Identify which cell holds the provided text, then report its [X, Y] central coordinate. 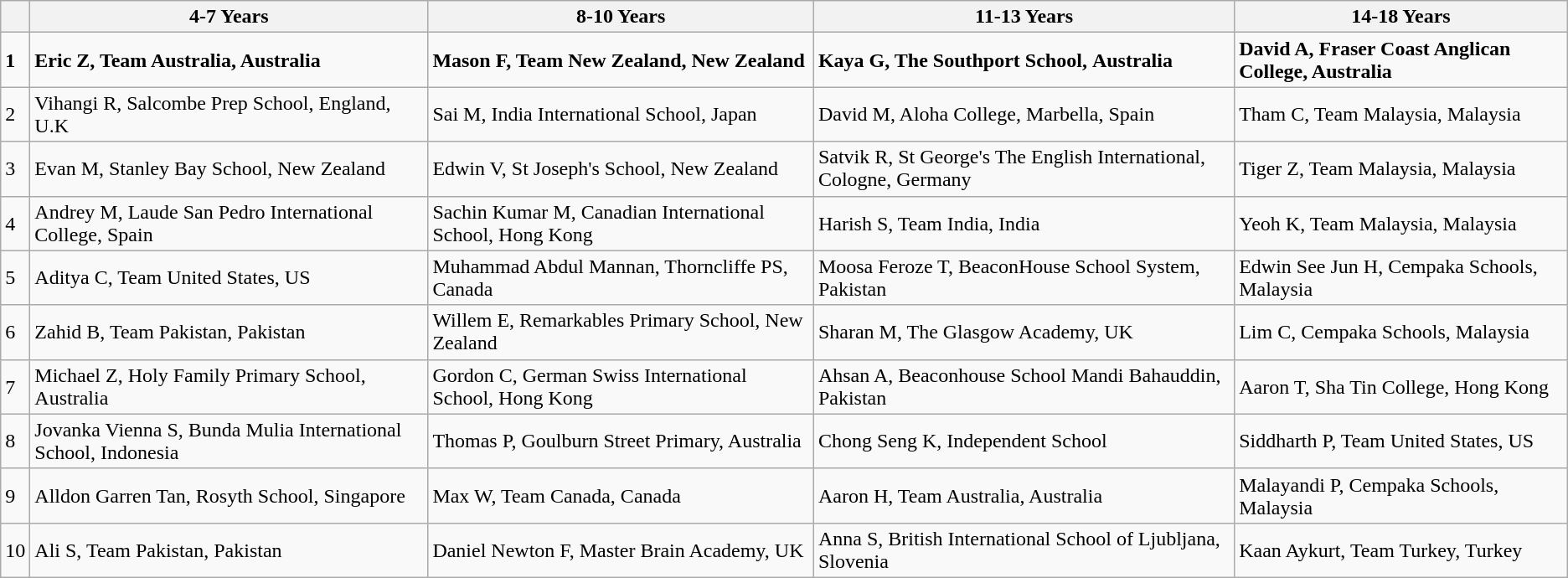
Gordon C, German Swiss International School, Hong Kong [622, 387]
8-10 Years [622, 17]
Anna S, British International School of Ljubljana, Slovenia [1024, 550]
Sachin Kumar M, Canadian International School, Hong Kong [622, 223]
Mason F, Team New Zealand, New Zealand [622, 60]
Zahid B, Team Pakistan, Pakistan [230, 332]
7 [15, 387]
Siddharth P, Team United States, US [1401, 441]
Kaan Aykurt, Team Turkey, Turkey [1401, 550]
Harish S, Team India, India [1024, 223]
Michael Z, Holy Family Primary School, Australia [230, 387]
Sharan M, The Glasgow Academy, UK [1024, 332]
Yeoh K, Team Malaysia, Malaysia [1401, 223]
8 [15, 441]
1 [15, 60]
11-13 Years [1024, 17]
9 [15, 496]
Moosa Feroze T, BeaconHouse School System, Pakistan [1024, 278]
Edwin V, St Joseph's School, New Zealand [622, 169]
Willem E, Remarkables Primary School, New Zealand [622, 332]
2 [15, 114]
Kaya G, The Southport School, Australia [1024, 60]
Alldon Garren Tan, Rosyth School, Singapore [230, 496]
Tiger Z, Team Malaysia, Malaysia [1401, 169]
Edwin See Jun H, Cempaka Schools, Malaysia [1401, 278]
Ahsan A, Beaconhouse School Mandi Bahauddin, Pakistan [1024, 387]
Eric Z, Team Australia, Australia [230, 60]
3 [15, 169]
Vihangi R, Salcombe Prep School, England, U.K [230, 114]
Jovanka Vienna S, Bunda Mulia International School, Indonesia [230, 441]
Aaron H, Team Australia, Australia [1024, 496]
14-18 Years [1401, 17]
Malayandi P, Cempaka Schools, Malaysia [1401, 496]
5 [15, 278]
David A, Fraser Coast Anglican College, Australia [1401, 60]
Max W, Team Canada, Canada [622, 496]
Evan M, Stanley Bay School, New Zealand [230, 169]
6 [15, 332]
Aaron T, Sha Tin College, Hong Kong [1401, 387]
4-7 Years [230, 17]
Lim C, Cempaka Schools, Malaysia [1401, 332]
10 [15, 550]
Andrey M, Laude San Pedro International College, Spain [230, 223]
Tham C, Team Malaysia, Malaysia [1401, 114]
Chong Seng K, Independent School [1024, 441]
Daniel Newton F, Master Brain Academy, UK [622, 550]
4 [15, 223]
Satvik R, St George's The English International, Cologne, Germany [1024, 169]
Thomas P, Goulburn Street Primary, Australia [622, 441]
David M, Aloha College, Marbella, Spain [1024, 114]
Aditya C, Team United States, US [230, 278]
Muhammad Abdul Mannan, Thorncliffe PS, Canada [622, 278]
Ali S, Team Pakistan, Pakistan [230, 550]
Sai M, India International School, Japan [622, 114]
